Output the (X, Y) coordinate of the center of the cell containing the given text.  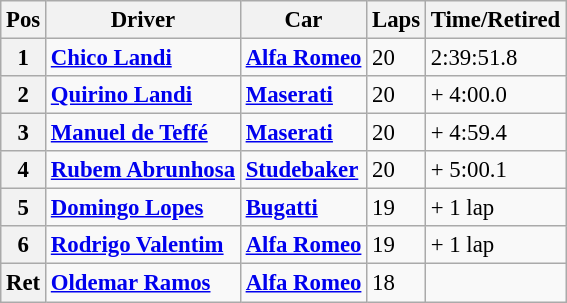
5 (24, 208)
Oldemar Ramos (144, 283)
Time/Retired (495, 20)
Driver (144, 20)
+ 4:00.0 (495, 95)
3 (24, 133)
Quirino Landi (144, 95)
Domingo Lopes (144, 208)
+ 4:59.4 (495, 133)
2 (24, 95)
Ret (24, 283)
Laps (396, 20)
Manuel de Teffé (144, 133)
Pos (24, 20)
4 (24, 170)
+ 5:00.1 (495, 170)
Rubem Abrunhosa (144, 170)
Car (303, 20)
18 (396, 283)
Bugatti (303, 208)
Chico Landi (144, 58)
Rodrigo Valentim (144, 245)
2:39:51.8 (495, 58)
6 (24, 245)
Studebaker (303, 170)
1 (24, 58)
